For the text-containing cell, return its midpoint in (X, Y) coordinate format. 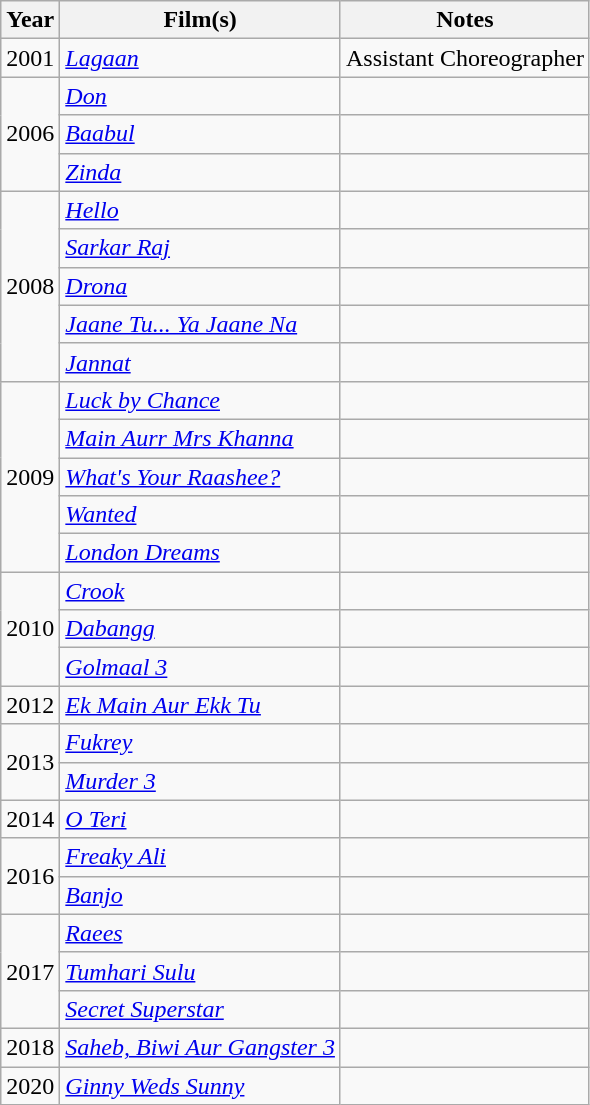
Jaane Tu... Ya Jaane Na (200, 324)
Ek Main Aur Ekk Tu (200, 705)
Tumhari Sulu (200, 971)
Baabul (200, 134)
Murder 3 (200, 781)
What's Your Raashee? (200, 477)
Secret Superstar (200, 1009)
2017 (30, 971)
Don (200, 96)
Golmaal 3 (200, 667)
Raees (200, 933)
London Dreams (200, 553)
2013 (30, 762)
Freaky Ali (200, 857)
2009 (30, 476)
Dabangg (200, 629)
Lagaan (200, 58)
2006 (30, 134)
Saheb, Biwi Aur Gangster 3 (200, 1047)
2012 (30, 705)
O Teri (200, 819)
Hello (200, 210)
Fukrey (200, 743)
Main Aurr Mrs Khanna (200, 438)
Luck by Chance (200, 400)
2020 (30, 1085)
2018 (30, 1047)
Zinda (200, 172)
Wanted (200, 515)
Ginny Weds Sunny (200, 1085)
Crook (200, 591)
Assistant Choreographer (464, 58)
2001 (30, 58)
Film(s) (200, 20)
Notes (464, 20)
2008 (30, 286)
Year (30, 20)
2016 (30, 876)
Banjo (200, 895)
Sarkar Raj (200, 248)
Drona (200, 286)
2014 (30, 819)
Jannat (200, 362)
2010 (30, 629)
